Scan for the cell matching the given text and deliver its [X, Y] coordinate at center. 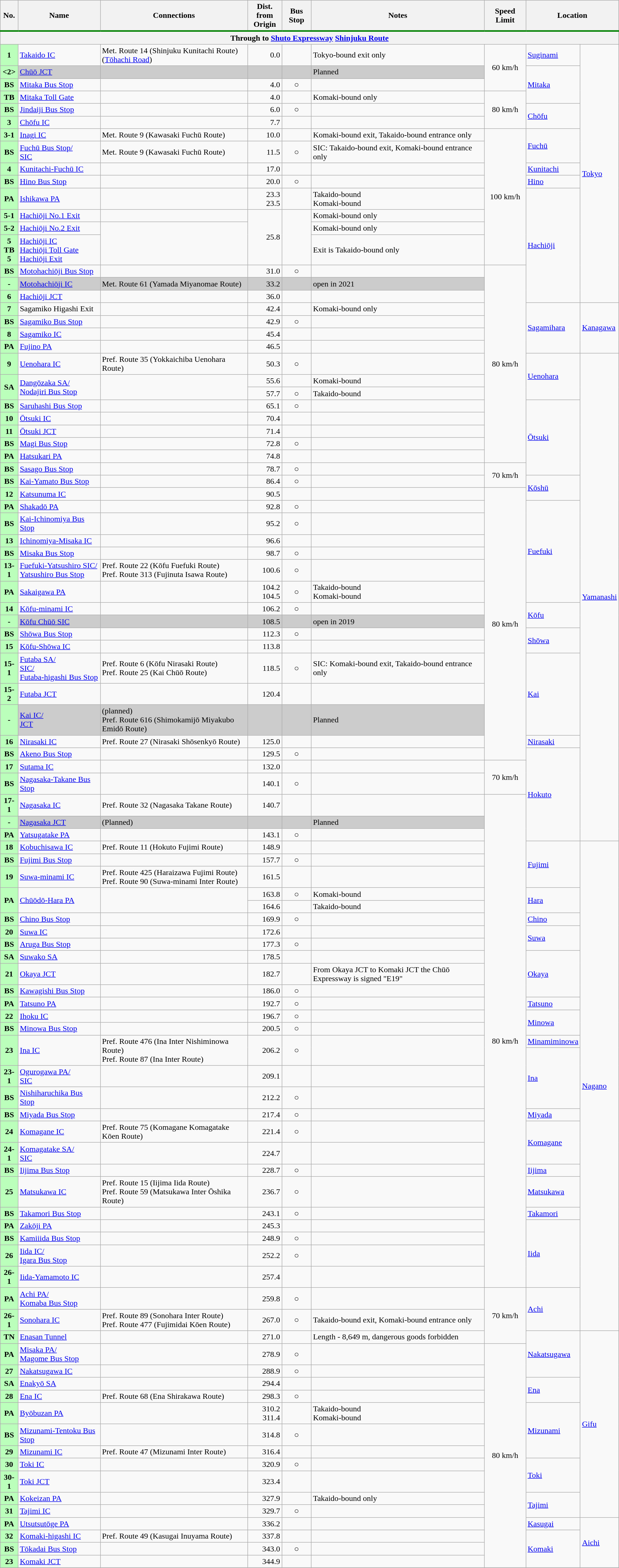
163.8 [265, 894]
19 [9, 877]
23-1 [9, 1076]
31.0 [265, 271]
10.0 [265, 135]
Magi Bus Stop [59, 444]
172.6 [265, 932]
Mizunami [553, 1430]
Yamanashi [600, 597]
Pref. Route 6 (Kōfu Nirasaki Route)Pref. Route 25 (Kai Chūō Route) [174, 668]
Komaki JCT [59, 1561]
Pref. Route 75 (Komagane Komagatake Kōen Route) [174, 1131]
Futaba JCT [59, 694]
Enasan Tunnel [59, 1337]
Ena [553, 1390]
Suwako SA [59, 957]
Sagamiko Higashi Exit [59, 309]
200.5 [265, 1029]
12 [9, 494]
42.9 [265, 322]
Kōfu-minami IC [59, 609]
288.9 [265, 1371]
143.1 [265, 835]
20 [9, 932]
Minowa Bus Stop [59, 1029]
Takaido-bound only [398, 1499]
Fuchū [553, 145]
30 [9, 1464]
Ōtsuki JCT [59, 431]
Tajimi IC [59, 1511]
Tokyo-bound exit only [398, 55]
Kōfu Chūō SIC [59, 621]
Kai-Yamato Bus Stop [59, 481]
217.4 [265, 1115]
Miyada Bus Stop [59, 1115]
0.0 [265, 55]
3 [9, 122]
337.8 [265, 1536]
Fujino PA [59, 347]
(Planned) [174, 822]
257.4 [265, 1277]
157.7 [265, 860]
Iijima [553, 1170]
Ina IC [59, 1050]
Bus Stop [297, 16]
SIC: Komaki-bound exit, Takaido-bound entrance only [398, 668]
106.2 [265, 609]
Enakyō SA [59, 1384]
Nagasaka IC [59, 805]
Komaki [553, 1549]
Nakatsugawa IC [59, 1371]
32 [9, 1536]
327.9 [265, 1499]
Tatsuno PA [59, 1004]
Iida-Yamamoto IC [59, 1277]
Sagamiko IC [59, 334]
Saruhashi Bus Stop [59, 406]
open in 2021 [398, 284]
17.0 [265, 169]
Mitaka Toll Gate [59, 97]
29 [9, 1452]
278.9 [265, 1354]
Fuefuki-Yatsushiro SIC/Yatsushiro Bus Stop [59, 570]
Iijima Bus Stop [59, 1170]
Chino Bus Stop [59, 919]
55.6 [265, 381]
224.7 [265, 1153]
15-1 [9, 668]
Ina [553, 1078]
Takamori [553, 1213]
Chino [553, 919]
Pref. Route 47 (Mizunami Inter Route) [174, 1452]
252.2 [265, 1256]
Ōtsuki [553, 437]
298.3 [265, 1396]
5-1 [9, 216]
Matsukawa IC [59, 1192]
Mitaka [553, 85]
294.4 [265, 1384]
Dist. fromOrigin [265, 16]
Location [572, 16]
Achi PA/Komaba Bus Stop [59, 1299]
5TB5 [9, 250]
Toki JCT [59, 1481]
Ogurogawa PA/SIC [59, 1076]
Kōfu [553, 615]
8 [9, 334]
15-2 [9, 694]
113.8 [265, 646]
196.7 [265, 1016]
112.3 [265, 634]
20.0 [265, 181]
25 [9, 1192]
310.2311.4 [265, 1413]
9 [9, 363]
Miyada [553, 1115]
7.7 [265, 122]
72.8 [265, 444]
78.7 [265, 469]
Pref. Route 35 (Yokkaichiba Uenohara Route) [174, 363]
Minamiminowa [553, 1041]
3-1 [9, 135]
42.4 [265, 309]
Length - 8,649 m, dangerous goods forbidden [398, 1337]
Hachiōji [553, 245]
Tokyo [600, 173]
Komagane IC [59, 1131]
86.4 [265, 481]
Tatsuno [553, 1004]
Yatsugatake PA [59, 835]
17 [9, 767]
Kunitachi-Fuchū IC [59, 169]
Motohachiōji IC [59, 284]
Minowa [553, 1022]
316.4 [265, 1452]
Pref. Route 22 (Kōfu Fuefuki Route)Pref. Route 313 (Fujinuta Isawa Route) [174, 570]
Tajimi [553, 1505]
Hino [553, 181]
15 [9, 646]
Pref. Route 89 (Sonohara Inter Route)Pref. Route 477 (Fujimidai Kōen Route) [174, 1320]
100.6 [265, 570]
74.8 [265, 456]
24 [9, 1131]
Notes [398, 16]
Ōtsuki IC [59, 418]
Kai IC/JCT [59, 720]
Speed Limit [505, 16]
30-1 [9, 1481]
343.0 [265, 1549]
120.4 [265, 694]
Takaido-bound exit, Komaki-bound entrance only [398, 1320]
Utsutsutōge PA [59, 1524]
248.9 [265, 1239]
6.0 [265, 110]
98.7 [265, 553]
25.8 [265, 237]
Akeno Bus Stop [59, 754]
Kobuchisawa IC [59, 847]
209.1 [265, 1076]
Kai-Ichinomiya Bus Stop [59, 523]
140.1 [265, 784]
129.5 [265, 754]
Mitaka Bus Stop [59, 85]
Ena IC [59, 1396]
Nakatsugawa [553, 1354]
Name [59, 16]
Komagane [553, 1142]
Hachiōji No.2 Exit [59, 228]
SIC: Takaido-bound exit, Komaki-bound entrance only [398, 152]
Exit is Takaido-bound only [398, 250]
Hachiōji No.1 Exit [59, 216]
50.3 [265, 363]
Matsukawa [553, 1192]
Connections [174, 16]
Pref. Route 476 (Ina Inter Nishiminowa Route)Pref. Route 87 (Ina Inter Route) [174, 1050]
17-1 [9, 805]
Misaka PA/Magome Bus Stop [59, 1354]
Shakadō PA [59, 507]
95.2 [265, 523]
Komaki-higashi IC [59, 1536]
Kai [553, 694]
Shōwa [553, 640]
140.7 [265, 805]
26 [9, 1256]
13 [9, 541]
11.5 [265, 152]
1 [9, 55]
Hino Bus Stop [59, 181]
186.0 [265, 991]
Hatsukari PA [59, 456]
Chōfu IC [59, 122]
Takamori Bus Stop [59, 1213]
Nagasaka-Takane Bus Stop [59, 784]
Motohachiōji Bus Stop [59, 271]
Through to Shuto Expressway Shinjuku Route [309, 38]
Gifu [600, 1424]
Toki [553, 1475]
Sagamihara [553, 328]
Suginami [553, 55]
45.4 [265, 334]
Kokeizan PA [59, 1499]
Okaya JCT [59, 974]
Chūō JCT [59, 72]
96.6 [265, 541]
28 [9, 1396]
Pref. Route 425 (Haraizawa Fujimi Route)Pref. Route 90 (Suwa-minami Inter Route) [174, 877]
Uenohara [553, 376]
221.4 [265, 1131]
Hachiōji ICHachiōji Toll GateHachiōji Exit [59, 250]
Katsunuma IC [59, 494]
329.7 [265, 1511]
No. [9, 16]
Pref. Route 68 (Ena Shirakawa Route) [174, 1396]
148.9 [265, 847]
314.8 [265, 1435]
60 km/h [505, 67]
21 [9, 974]
Nishiharuchika Bus Stop [59, 1098]
Hachiōji JCT [59, 296]
Sutama IC [59, 767]
Pref. Route 11 (Hokuto Fujimi Route) [174, 847]
259.8 [265, 1299]
243.1 [265, 1213]
65.1 [265, 406]
Sasago Bus Stop [59, 469]
27 [9, 1371]
5-2 [9, 228]
Fujimi [553, 864]
Toki IC [59, 1464]
10 [9, 418]
206.2 [265, 1050]
Tōkadai Bus Stop [59, 1549]
Ichinomiya-Misaka IC [59, 541]
open in 2019 [398, 621]
Zakōji PA [59, 1226]
228.7 [265, 1170]
132.0 [265, 767]
Nagano [600, 1086]
Suwa IC [59, 932]
Kanagawa [600, 328]
Jindaiji Bus Stop [59, 110]
31 [9, 1511]
Futaba SA/SIC/Futaba-higashi Bus Stop [59, 668]
Aichi [600, 1543]
Fujimi Bus Stop [59, 860]
(planned)Pref. Route 616 (Shimokamijō Miyakubo Emidō Route) [174, 720]
Takaido IC [59, 55]
Ishikawa PA [59, 198]
Mizunami IC [59, 1452]
236.7 [265, 1192]
6 [9, 296]
Fuefuki [553, 551]
<2> [9, 72]
212.2 [265, 1098]
11 [9, 431]
Sagamiko Bus Stop [59, 322]
320.9 [265, 1464]
Suwa-minami IC [59, 877]
13-1 [9, 570]
71.4 [265, 431]
Ihoku IC [59, 1016]
108.5 [265, 621]
Inagi IC [59, 135]
178.5 [265, 957]
Kōshū [553, 488]
90.5 [265, 494]
Komagatake SA/SIC [59, 1153]
Uenohara IC [59, 363]
Nirasaki IC [59, 742]
Achi [553, 1309]
323.4 [265, 1481]
23.323.5 [265, 198]
125.0 [265, 742]
104.2104.5 [265, 592]
100 km/h [505, 197]
TB [9, 97]
Chūōdō-Hara PA [59, 900]
16 [9, 742]
Nagasaka JCT [59, 822]
Iida IC/Igara Bus Stop [59, 1256]
7 [9, 309]
Hokuto [553, 794]
70.4 [265, 418]
271.0 [265, 1337]
Sonohara IC [59, 1320]
4 [9, 169]
Kamiiida Bus Stop [59, 1239]
18 [9, 847]
92.8 [265, 507]
177.3 [265, 944]
24-1 [9, 1153]
169.9 [265, 919]
161.5 [265, 877]
Byōbuzan PA [59, 1413]
Nirasaki [553, 742]
192.7 [265, 1004]
164.6 [265, 906]
Aruga Bus Stop [59, 944]
Met. Route 14 (Shinjuku Kunitachi Route) (Tōhachi Road) [174, 55]
Komaki-bound exit, Takaido-bound entrance only [398, 135]
245.3 [265, 1226]
Shōwa Bus Stop [59, 634]
Iida [553, 1254]
Kōfu-Shōwa IC [59, 646]
Dangōzaka SA/Nodajiri Bus Stop [59, 387]
267.0 [265, 1320]
36.0 [265, 296]
46.5 [265, 347]
Fuchū Bus Stop/SIC [59, 152]
33.2 [265, 284]
182.7 [265, 974]
Sakaigawa PA [59, 592]
Okaya [553, 974]
Pref. Route 15 (Iijima Iida Route)Pref. Route 59 (Matsukawa Inter Ōshika Route) [174, 1192]
Met. Route 61 (Yamada Miyanomae Route) [174, 284]
118.5 [265, 668]
Pref. Route 49 (Kasugai Inuyama Route) [174, 1536]
14 [9, 609]
Suwa [553, 938]
TN [9, 1337]
336.2 [265, 1524]
344.9 [265, 1561]
From Okaya JCT to Komaki JCT the Chūō Expressway is signed "E19" [398, 974]
Misaka Bus Stop [59, 553]
Kasugai [553, 1524]
Kawagishi Bus Stop [59, 991]
22 [9, 1016]
Pref. Route 32 (Nagasaka Takane Route) [174, 805]
57.7 [265, 393]
Hara [553, 900]
Pref. Route 27 (Nirasaki Shōsenkyō Route) [174, 742]
Mizunami-Tentoku Bus Stop [59, 1435]
Chōfu [553, 116]
Kunitachi [553, 169]
